Determine the [x, y] coordinate at the center of the cell enclosing the given text.  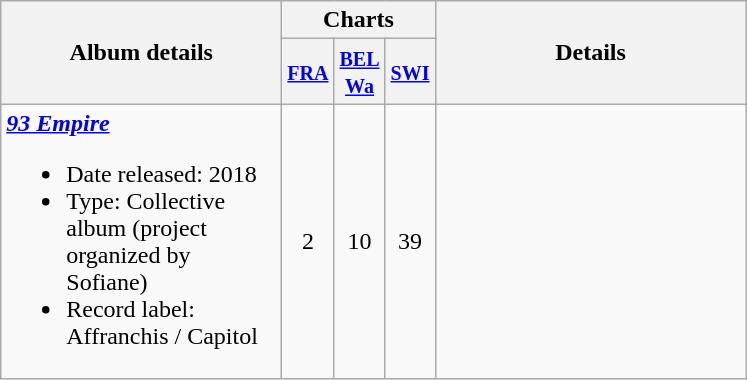
10 [360, 242]
Charts [358, 20]
2 [308, 242]
SWI [410, 72]
Details [590, 52]
FRA [308, 72]
93 EmpireDate released: 2018Type: Collective album (project organized by Sofiane)Record label: Affranchis / Capitol [142, 242]
39 [410, 242]
Album details [142, 52]
BELWa [360, 72]
